Detect which cell encompasses the target text, then output its (X, Y) center coordinate. 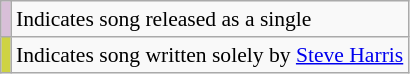
Indicates song released as a single (210, 19)
Indicates song written solely by Steve Harris (210, 55)
